Locate the cell with the specified text and output its [x, y] center coordinate. 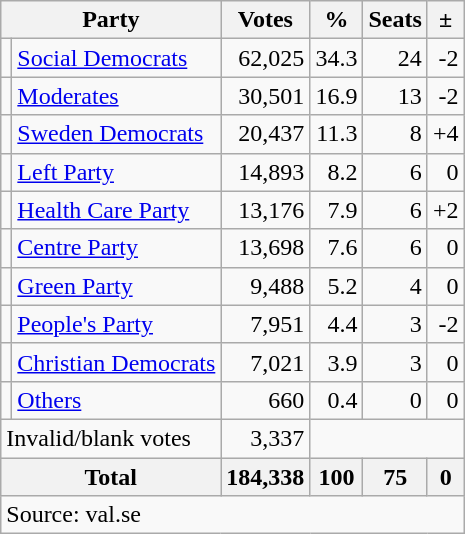
75 [395, 477]
34.3 [336, 58]
+2 [446, 210]
8.2 [336, 172]
7,021 [266, 362]
7.9 [336, 210]
% [336, 20]
Invalid/blank votes [111, 438]
Health Care Party [116, 210]
Others [116, 400]
11.3 [336, 134]
13,698 [266, 248]
0.4 [336, 400]
9,488 [266, 286]
People's Party [116, 324]
184,338 [266, 477]
Party [111, 20]
24 [395, 58]
Green Party [116, 286]
7.6 [336, 248]
4.4 [336, 324]
Total [111, 477]
Votes [266, 20]
Christian Democrats [116, 362]
62,025 [266, 58]
Sweden Democrats [116, 134]
3.9 [336, 362]
Moderates [116, 96]
7,951 [266, 324]
14,893 [266, 172]
Left Party [116, 172]
Source: val.se [232, 515]
3,337 [266, 438]
30,501 [266, 96]
Seats [395, 20]
Social Democrats [116, 58]
100 [336, 477]
5.2 [336, 286]
4 [395, 286]
Centre Party [116, 248]
± [446, 20]
+4 [446, 134]
20,437 [266, 134]
13 [395, 96]
8 [395, 134]
13,176 [266, 210]
660 [266, 400]
16.9 [336, 96]
